From the cell containing the given text, extract its center point as [X, Y] coordinate. 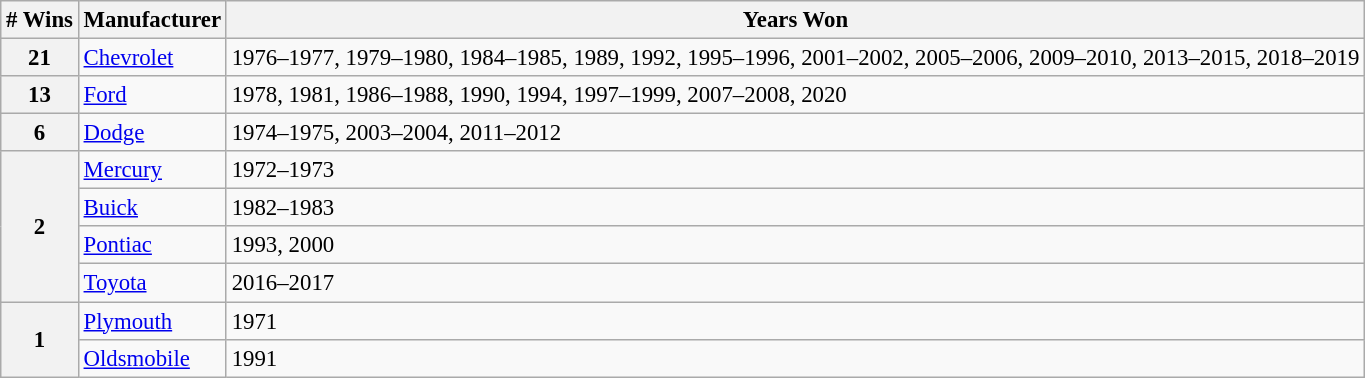
1991 [795, 358]
Plymouth [152, 321]
1 [40, 340]
Manufacturer [152, 20]
Toyota [152, 283]
1974–1975, 2003–2004, 2011–2012 [795, 133]
1993, 2000 [795, 245]
Oldsmobile [152, 358]
1978, 1981, 1986–1988, 1990, 1994, 1997–1999, 2007–2008, 2020 [795, 95]
1982–1983 [795, 208]
2016–2017 [795, 283]
Ford [152, 95]
13 [40, 95]
Pontiac [152, 245]
21 [40, 58]
Mercury [152, 170]
1972–1973 [795, 170]
1976–1977, 1979–1980, 1984–1985, 1989, 1992, 1995–1996, 2001–2002, 2005–2006, 2009–2010, 2013–2015, 2018–2019 [795, 58]
Years Won [795, 20]
Chevrolet [152, 58]
1971 [795, 321]
# Wins [40, 20]
Buick [152, 208]
2 [40, 226]
6 [40, 133]
Dodge [152, 133]
